Identify which cell holds the provided text, then report its (x, y) central coordinate. 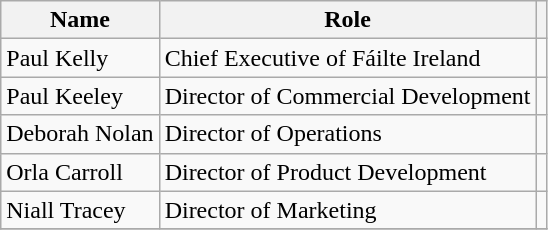
Paul Kelly (80, 58)
Paul Keeley (80, 96)
Director of Marketing (348, 210)
Name (80, 20)
Role (348, 20)
Director of Product Development (348, 172)
Director of Operations (348, 134)
Orla Carroll (80, 172)
Niall Tracey (80, 210)
Director of Commercial Development (348, 96)
Chief Executive of Fáilte Ireland (348, 58)
Deborah Nolan (80, 134)
